Identify which cell holds the provided text, then report its [X, Y] central coordinate. 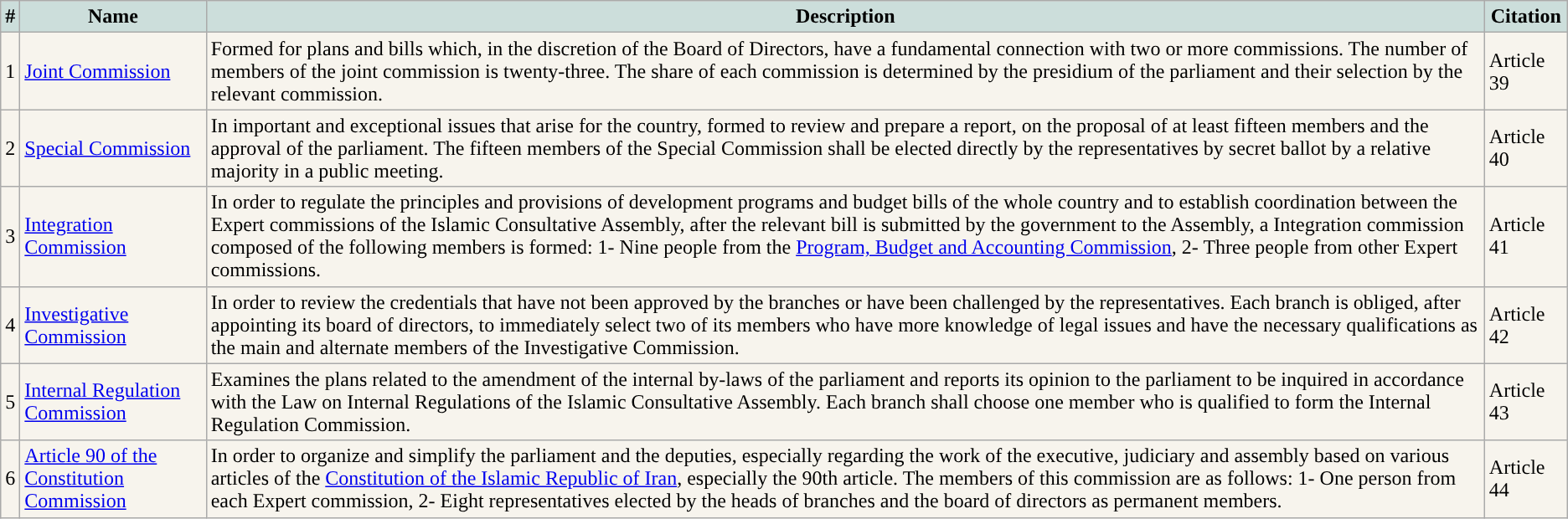
# [10, 17]
2 [10, 148]
Special Commission [113, 148]
Internal Regulation Commission [113, 402]
Article 90 of the Constitution Commission [113, 479]
4 [10, 325]
Article 40 [1526, 148]
Citation [1526, 17]
Investigative Commission [113, 325]
Article 42 [1526, 325]
Joint Commission [113, 71]
3 [10, 236]
Article 41 [1526, 236]
Article 44 [1526, 479]
Integration Commission [113, 236]
Description [845, 17]
Name [113, 17]
5 [10, 402]
Article 43 [1526, 402]
Article 39 [1526, 71]
1 [10, 71]
6 [10, 479]
